For the text-containing cell, return its midpoint in [x, y] coordinate format. 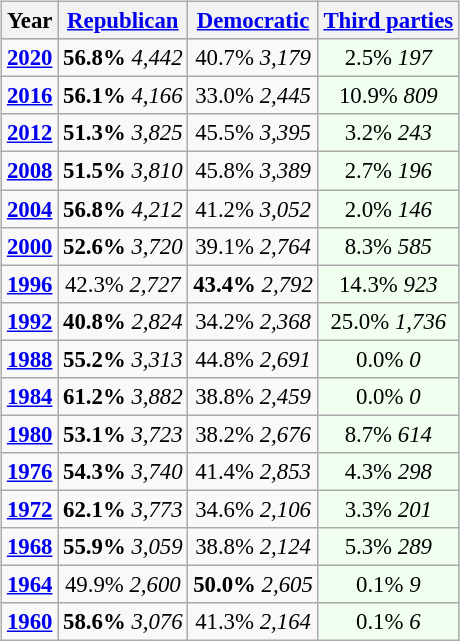
3.3% 201 [388, 509]
41.4% 2,853 [253, 472]
1960 [30, 622]
25.0% 1,736 [388, 321]
3.2% 243 [388, 133]
1996 [30, 284]
Year [30, 21]
2.5% 197 [388, 58]
Democratic [253, 21]
1968 [30, 547]
40.8% 2,824 [123, 321]
44.8% 2,691 [253, 359]
39.1% 2,764 [253, 246]
38.2% 2,676 [253, 434]
42.3% 2,727 [123, 284]
8.7% 614 [388, 434]
5.3% 289 [388, 547]
33.0% 2,445 [253, 96]
43.4% 2,792 [253, 284]
2016 [30, 96]
62.1% 3,773 [123, 509]
45.5% 3,395 [253, 133]
56.1% 4,166 [123, 96]
Republican [123, 21]
41.3% 2,164 [253, 622]
1976 [30, 472]
1984 [30, 396]
55.9% 3,059 [123, 547]
Third parties [388, 21]
41.2% 3,052 [253, 209]
0.1% 9 [388, 584]
53.1% 3,723 [123, 434]
40.7% 3,179 [253, 58]
49.9% 2,600 [123, 584]
54.3% 3,740 [123, 472]
1964 [30, 584]
50.0% 2,605 [253, 584]
45.8% 3,389 [253, 171]
2012 [30, 133]
8.3% 585 [388, 246]
38.8% 2,459 [253, 396]
58.6% 3,076 [123, 622]
55.2% 3,313 [123, 359]
56.8% 4,212 [123, 209]
51.3% 3,825 [123, 133]
10.9% 809 [388, 96]
1992 [30, 321]
2000 [30, 246]
0.1% 6 [388, 622]
34.2% 2,368 [253, 321]
56.8% 4,442 [123, 58]
61.2% 3,882 [123, 396]
2008 [30, 171]
1980 [30, 434]
1988 [30, 359]
34.6% 2,106 [253, 509]
4.3% 298 [388, 472]
38.8% 2,124 [253, 547]
52.6% 3,720 [123, 246]
2004 [30, 209]
14.3% 923 [388, 284]
1972 [30, 509]
2.0% 146 [388, 209]
2.7% 196 [388, 171]
51.5% 3,810 [123, 171]
2020 [30, 58]
